Output the (X, Y) coordinate of the center of the cell containing the given text.  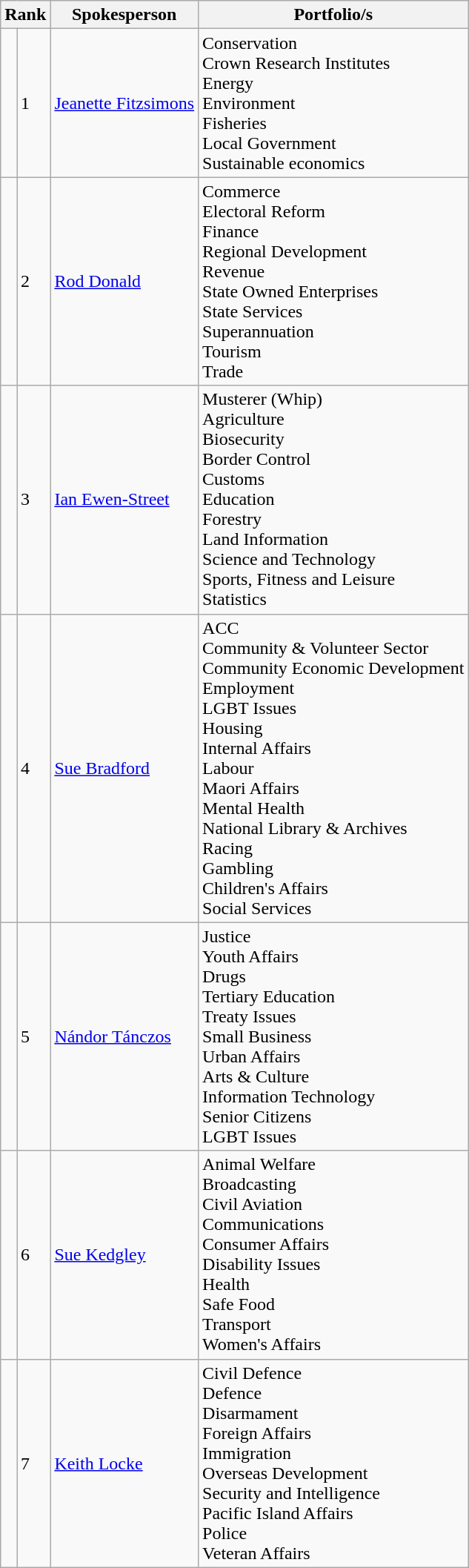
CommerceElectoral ReformFinanceRegional DevelopmentRevenueState Owned EnterprisesState ServicesSuperannuationTourismTrade (333, 282)
Keith Locke (124, 1463)
7 (33, 1463)
JusticeYouth AffairsDrugsTertiary EducationTreaty IssuesSmall BusinessUrban AffairsArts & CultureInformation TechnologySenior CitizensLGBT Issues (333, 1036)
Sue Bradford (124, 768)
Ian Ewen-Street (124, 500)
Nándor Tánczos (124, 1036)
ConservationCrown Research InstitutesEnergyEnvironmentFisheriesLocal GovernmentSustainable economics (333, 103)
Animal WelfareBroadcastingCivil AviationCommunicationsConsumer AffairsDisability IssuesHealthSafe FoodTransportWomen's Affairs (333, 1254)
Civil DefenceDefenceDisarmamentForeign AffairsImmigrationOverseas DevelopmentSecurity and IntelligencePacific Island AffairsPoliceVeteran Affairs (333, 1463)
4 (33, 768)
Sue Kedgley (124, 1254)
Rank (25, 15)
Jeanette Fitzsimons (124, 103)
2 (33, 282)
3 (33, 500)
Rod Donald (124, 282)
Spokesperson (124, 15)
1 (33, 103)
5 (33, 1036)
Portfolio/s (333, 15)
6 (33, 1254)
